Detect which cell encompasses the target text, then output its (X, Y) center coordinate. 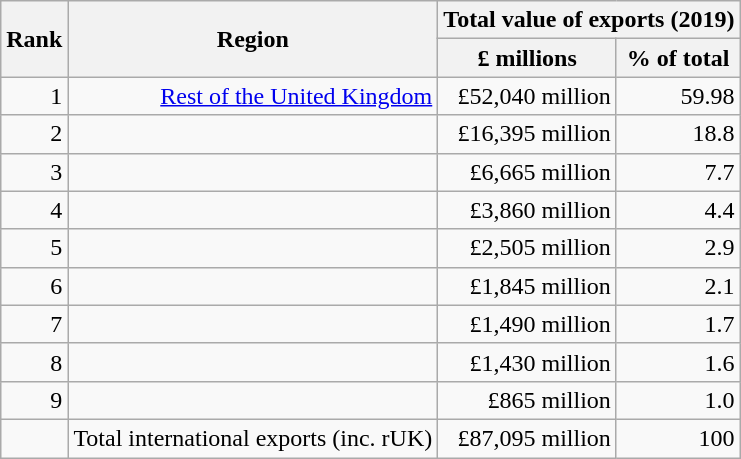
£2,505 million (528, 248)
4.4 (678, 210)
18.8 (678, 134)
1.0 (678, 400)
£52,040 million (528, 96)
% of total (678, 58)
1.7 (678, 324)
6 (34, 286)
£3,860 million (528, 210)
8 (34, 362)
9 (34, 400)
£1,430 million (528, 362)
Region (253, 39)
1.6 (678, 362)
£6,665 million (528, 172)
59.98 (678, 96)
100 (678, 438)
2 (34, 134)
Rank (34, 39)
Rest of the United Kingdom (253, 96)
£1,845 million (528, 286)
£ millions (528, 58)
5 (34, 248)
£87,095 million (528, 438)
£865 million (528, 400)
Total international exports (inc. rUK) (253, 438)
3 (34, 172)
2.1 (678, 286)
£16,395 million (528, 134)
Total value of exports (2019) (589, 20)
£1,490 million (528, 324)
7.7 (678, 172)
4 (34, 210)
7 (34, 324)
2.9 (678, 248)
1 (34, 96)
